From the cell containing the given text, extract its center point as (X, Y) coordinate. 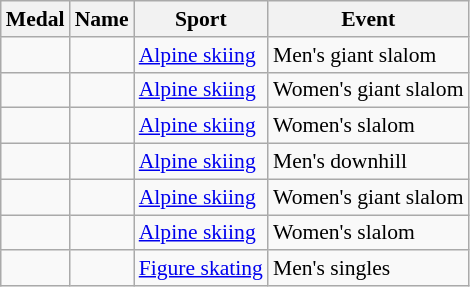
Men's giant slalom (368, 55)
Event (368, 19)
Men's singles (368, 269)
Men's downhill (368, 162)
Sport (201, 19)
Figure skating (201, 269)
Medal (36, 19)
Name (102, 19)
